Pinpoint the cell where the given text exists, returning its (x, y) midpoint coordinate. 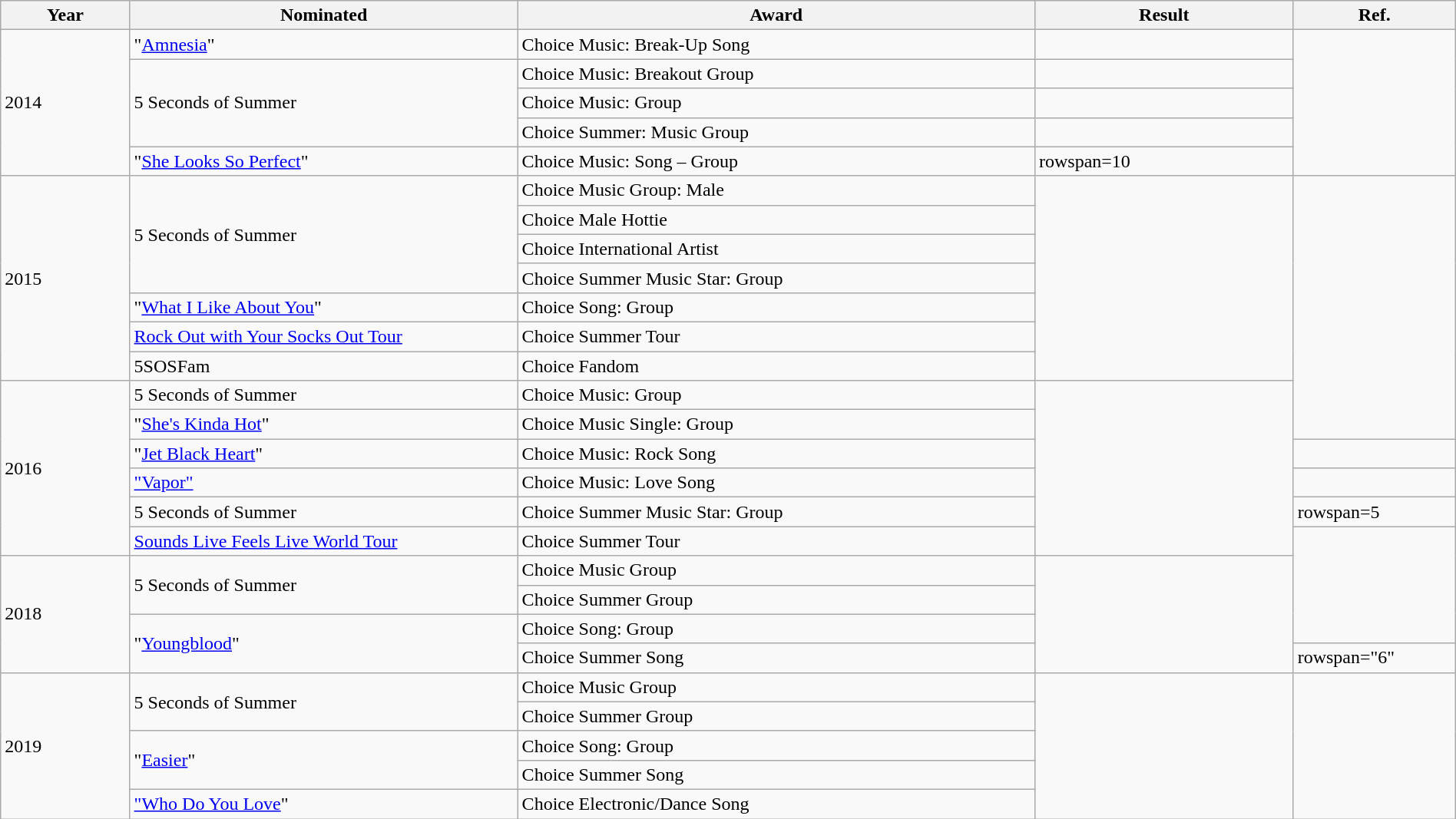
"She Looks So Perfect" (324, 161)
2015 (65, 278)
Nominated (324, 15)
2019 (65, 745)
Choice Fandom (776, 366)
rowspan=5 (1375, 512)
2014 (65, 103)
Year (65, 15)
"Easier" (324, 760)
Choice Music Group: Male (776, 190)
"Who Do You Love" (324, 804)
2016 (65, 468)
Choice Summer: Music Group (776, 132)
Choice Music: Break-Up Song (776, 45)
Choice Music: Breakout Group (776, 74)
Choice International Artist (776, 249)
Result (1164, 15)
5SOSFam (324, 366)
rowspan=10 (1164, 161)
2018 (65, 614)
"Amnesia" (324, 45)
Award (776, 15)
rowspan="6" (1375, 658)
"She's Kinda Hot" (324, 424)
"Youngblood" (324, 643)
Choice Music: Song – Group (776, 161)
Ref. (1375, 15)
"Jet Black Heart" (324, 454)
Choice Male Hottie (776, 220)
Sounds Live Feels Live World Tour (324, 541)
"Vapor" (324, 483)
Rock Out with Your Socks Out Tour (324, 336)
Choice Music Single: Group (776, 424)
Choice Music: Love Song (776, 483)
Choice Music: Rock Song (776, 454)
Choice Electronic/Dance Song (776, 804)
"What I Like About You" (324, 307)
